Provide the [X, Y] coordinate of the cell's center where the given text is located.  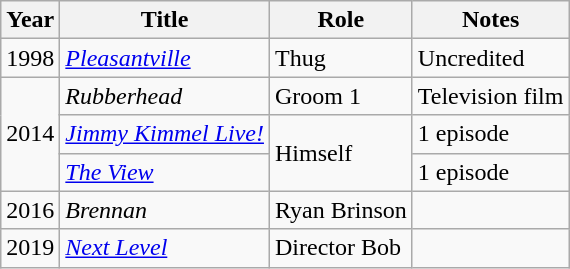
Rubberhead [165, 96]
Uncredited [490, 58]
Jimmy Kimmel Live! [165, 134]
Pleasantville [165, 58]
Himself [340, 153]
2014 [30, 134]
1998 [30, 58]
Thug [340, 58]
Next Level [165, 248]
Ryan Brinson [340, 210]
Television film [490, 96]
2016 [30, 210]
2019 [30, 248]
Title [165, 20]
Brennan [165, 210]
Role [340, 20]
Groom 1 [340, 96]
Notes [490, 20]
The View [165, 172]
Director Bob [340, 248]
Year [30, 20]
